Capture the cell that displays the provided text and extract its (X, Y) central coordinate. 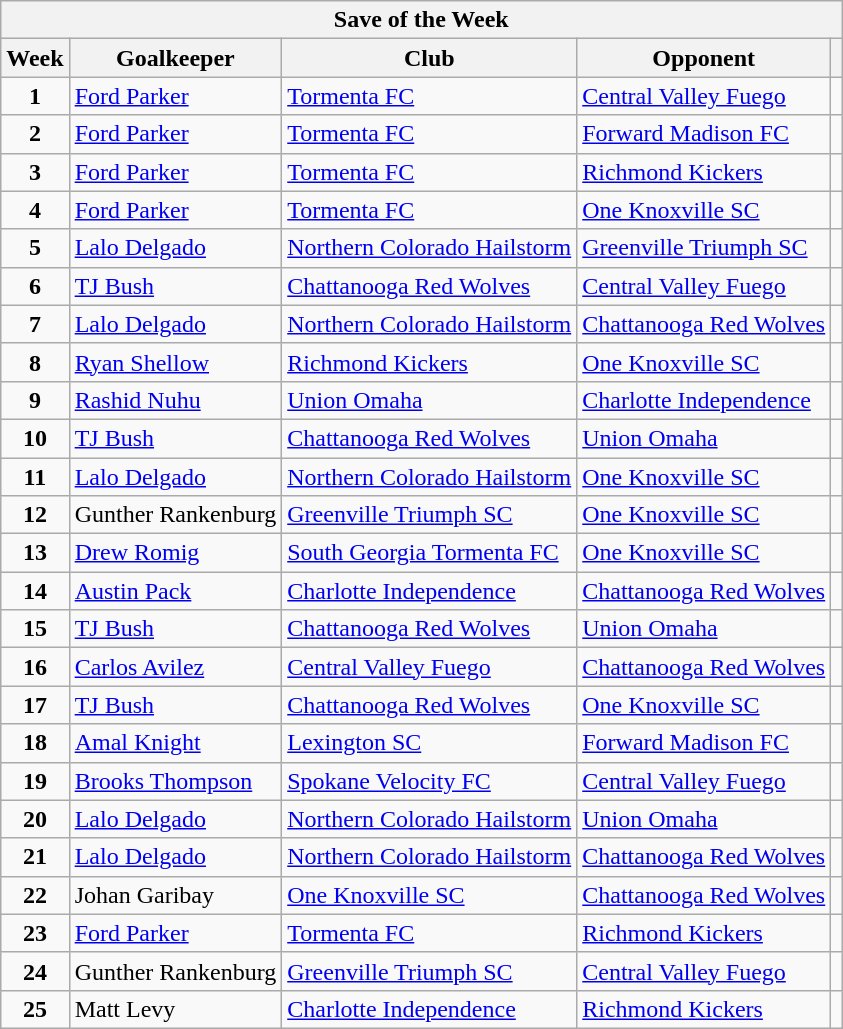
20 (35, 819)
Rashid Nuhu (176, 400)
Johan Garibay (176, 895)
22 (35, 895)
Austin Pack (176, 591)
4 (35, 210)
2 (35, 134)
16 (35, 667)
Carlos Avilez (176, 667)
12 (35, 515)
Matt Levy (176, 1009)
6 (35, 286)
18 (35, 743)
9 (35, 400)
Week (35, 58)
17 (35, 705)
Drew Romig (176, 553)
23 (35, 933)
Opponent (704, 58)
10 (35, 438)
3 (35, 172)
South Georgia Tormenta FC (430, 553)
Amal Knight (176, 743)
1 (35, 96)
Ryan Shellow (176, 362)
Brooks Thompson (176, 781)
19 (35, 781)
7 (35, 324)
5 (35, 248)
24 (35, 971)
14 (35, 591)
8 (35, 362)
Save of the Week (422, 20)
13 (35, 553)
11 (35, 477)
Club (430, 58)
Lexington SC (430, 743)
21 (35, 857)
15 (35, 629)
Goalkeeper (176, 58)
Spokane Velocity FC (430, 781)
25 (35, 1009)
